Return [x, y] of the center of cell containing provided text 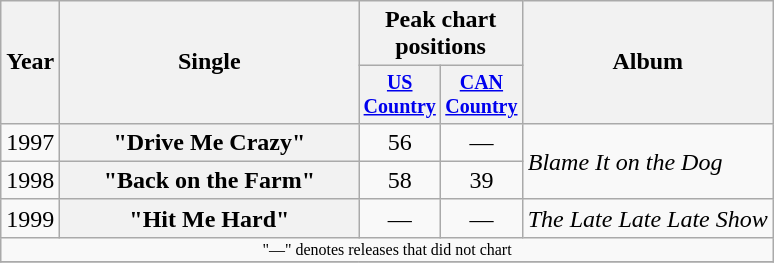
US Country [400, 94]
39 [482, 180]
Peak chartpositions [440, 34]
"Hit Me Hard" [210, 218]
56 [400, 142]
Single [210, 62]
"—" denotes releases that did not chart [388, 249]
"Drive Me Crazy" [210, 142]
1997 [30, 142]
1999 [30, 218]
1998 [30, 180]
Blame It on the Dog [648, 161]
Year [30, 62]
58 [400, 180]
Album [648, 62]
The Late Late Late Show [648, 218]
CAN Country [482, 94]
"Back on the Farm" [210, 180]
